Locate the cell with the specified text and output its [X, Y] center coordinate. 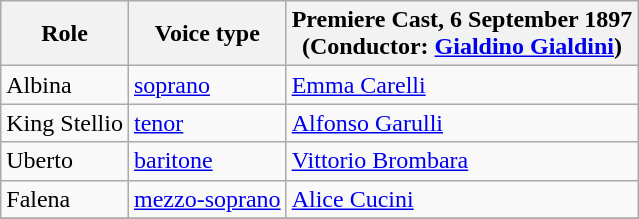
Voice type [207, 34]
Alice Cucini [462, 199]
Emma Carelli [462, 85]
Alfonso Garulli [462, 123]
Falena [65, 199]
baritone [207, 161]
soprano [207, 85]
Role [65, 34]
tenor [207, 123]
mezzo-soprano [207, 199]
Vittorio Brombara [462, 161]
Uberto [65, 161]
Premiere Cast, 6 September 1897(Conductor: Gialdino Gialdini) [462, 34]
King Stellio [65, 123]
Albina [65, 85]
